Extract the (x, y) coordinate from the center of the cell holding the provided text.  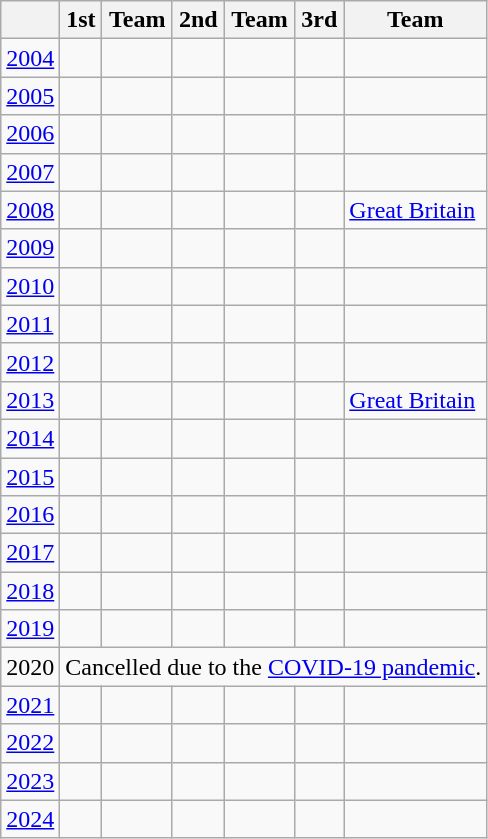
2013 (30, 400)
2022 (30, 743)
2nd (198, 20)
2009 (30, 248)
2021 (30, 705)
2018 (30, 591)
2019 (30, 629)
3rd (320, 20)
2023 (30, 781)
2016 (30, 515)
1st (81, 20)
2008 (30, 210)
2005 (30, 96)
2011 (30, 324)
2010 (30, 286)
2017 (30, 553)
2004 (30, 58)
2007 (30, 172)
Cancelled due to the COVID-19 pandemic. (274, 667)
2015 (30, 477)
2014 (30, 438)
2020 (30, 667)
2012 (30, 362)
2006 (30, 134)
2024 (30, 819)
